Identify which cell holds the provided text, then report its [X, Y] central coordinate. 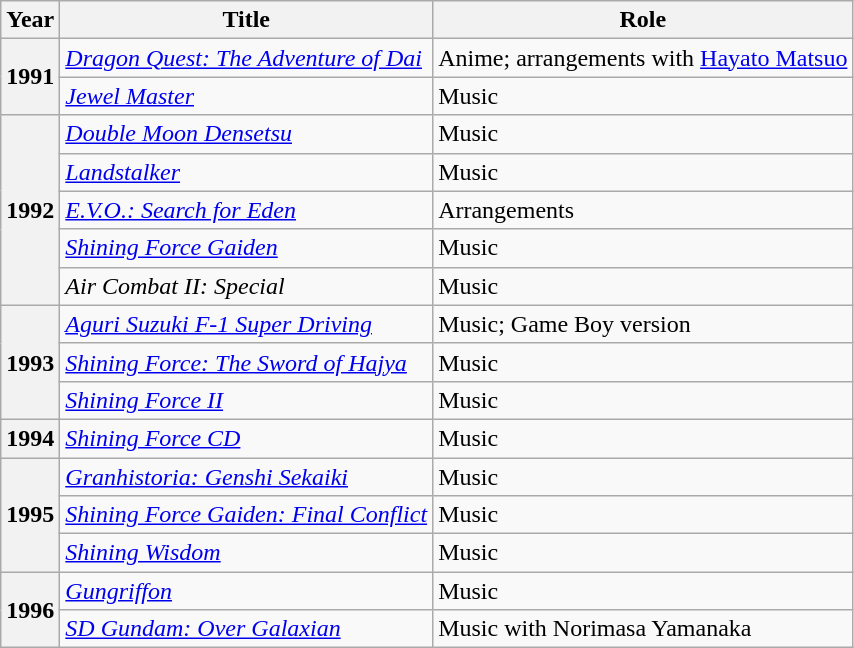
1994 [30, 438]
Shining Force: The Sword of Hajya [246, 362]
Anime; arrangements with Hayato Matsuo [643, 58]
1991 [30, 77]
Shining Force CD [246, 438]
E.V.O.: Search for Eden [246, 210]
Title [246, 20]
Shining Force Gaiden [246, 248]
Shining Wisdom [246, 553]
Music with Norimasa Yamanaka [643, 629]
Air Combat II: Special [246, 286]
SD Gundam: Over Galaxian [246, 629]
1992 [30, 210]
1996 [30, 610]
1995 [30, 515]
1993 [30, 362]
Year [30, 20]
Granhistoria: Genshi Sekaiki [246, 477]
Jewel Master [246, 96]
Aguri Suzuki F-1 Super Driving [246, 324]
Landstalker [246, 172]
Double Moon Densetsu [246, 134]
Shining Force Gaiden: Final Conflict [246, 515]
Gungriffon [246, 591]
Music; Game Boy version [643, 324]
Role [643, 20]
Arrangements [643, 210]
Shining Force II [246, 400]
Dragon Quest: The Adventure of Dai [246, 58]
